Output the (x, y) coordinate of the center of the cell containing the given text.  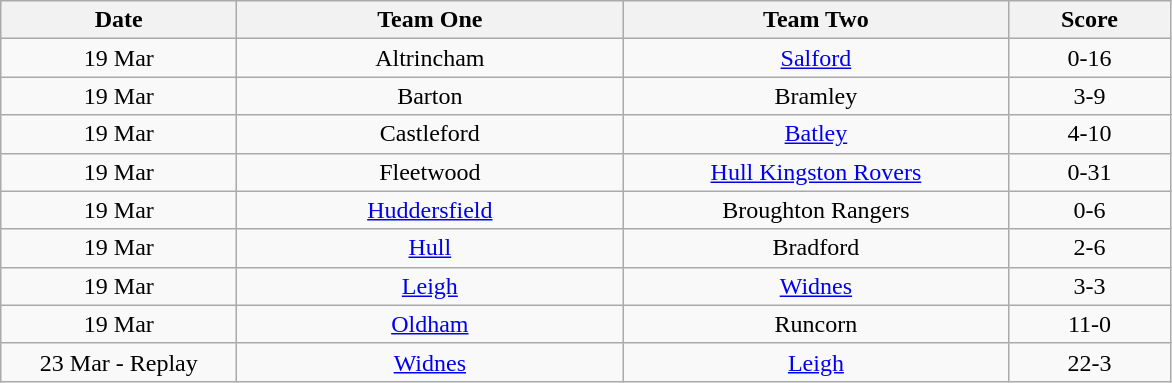
Huddersfield (430, 210)
22-3 (1090, 362)
Oldham (430, 324)
3-3 (1090, 286)
2-6 (1090, 248)
Runcorn (816, 324)
Fleetwood (430, 172)
Altrincham (430, 58)
Team One (430, 20)
0-6 (1090, 210)
Salford (816, 58)
Bradford (816, 248)
Date (119, 20)
0-16 (1090, 58)
Broughton Rangers (816, 210)
Team Two (816, 20)
Score (1090, 20)
Hull Kingston Rovers (816, 172)
Castleford (430, 134)
3-9 (1090, 96)
0-31 (1090, 172)
4-10 (1090, 134)
Batley (816, 134)
11-0 (1090, 324)
Bramley (816, 96)
Barton (430, 96)
Hull (430, 248)
23 Mar - Replay (119, 362)
